Scan for the cell matching the given text and deliver its [x, y] coordinate at center. 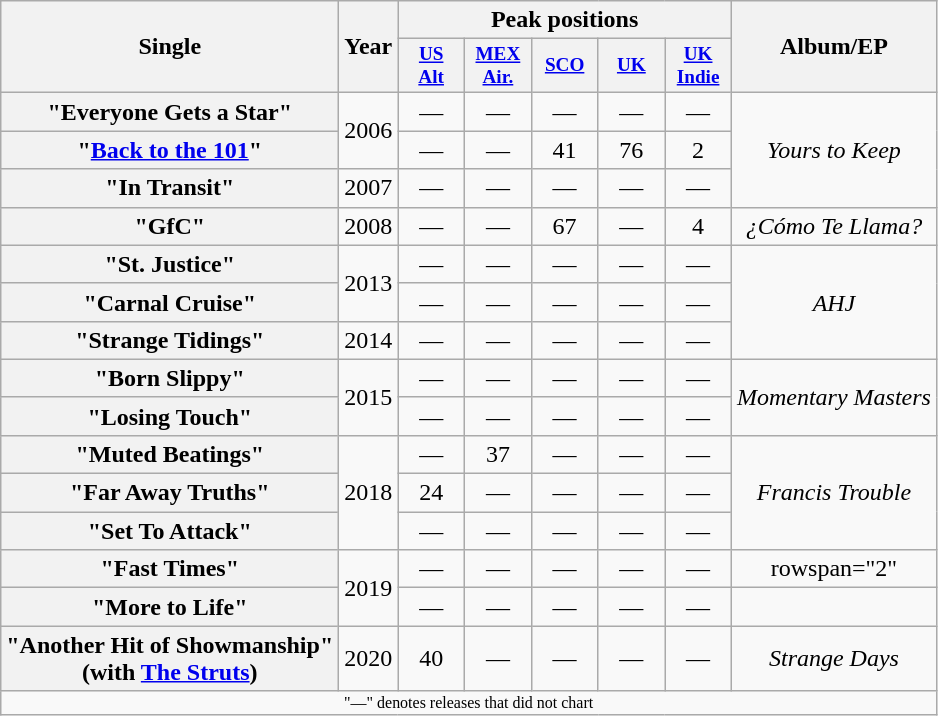
2 [698, 150]
40 [432, 658]
Francis Trouble [834, 493]
"Muted Beatings" [170, 455]
Year [368, 47]
AHJ [834, 302]
"Carnal Cruise" [170, 302]
Single [170, 47]
"Another Hit of Showmanship" (with The Struts) [170, 658]
UK [632, 66]
"Fast Times" [170, 569]
"Strange Tidings" [170, 340]
2015 [368, 397]
2018 [368, 493]
"More to Life" [170, 607]
2014 [368, 340]
SCO [564, 66]
76 [632, 150]
Peak positions [565, 20]
"Set To Attack" [170, 531]
UKIndie [698, 66]
"Losing Touch" [170, 416]
Yours to Keep [834, 150]
Momentary Masters [834, 397]
"Everyone Gets a Star" [170, 112]
"St. Justice" [170, 264]
2007 [368, 188]
67 [564, 226]
"Back to the 101" [170, 150]
2006 [368, 131]
"GfC" [170, 226]
"—" denotes releases that did not chart [469, 703]
37 [498, 455]
2020 [368, 658]
"Born Slippy" [170, 378]
2013 [368, 283]
rowspan="2" [834, 569]
MEXAir. [498, 66]
¿Cómo Te Llama? [834, 226]
Strange Days [834, 658]
"In Transit" [170, 188]
24 [432, 493]
4 [698, 226]
Album/EP [834, 47]
USAlt [432, 66]
41 [564, 150]
2019 [368, 588]
"Far Away Truths" [170, 493]
2008 [368, 226]
